Output the [X, Y] coordinate of the center of the cell containing the given text.  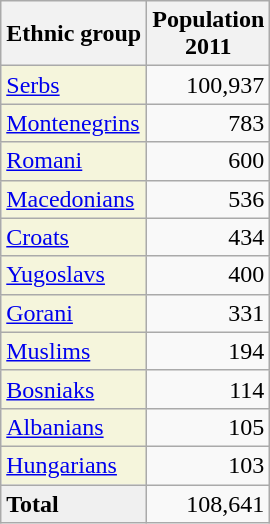
Muslims [74, 351]
Macedonians [74, 199]
114 [208, 389]
331 [208, 313]
Gorani [74, 313]
194 [208, 351]
Romani [74, 161]
783 [208, 123]
Population2011 [208, 34]
Albanians [74, 427]
100,937 [208, 85]
434 [208, 237]
400 [208, 275]
108,641 [208, 503]
Serbs [74, 85]
Bosniaks [74, 389]
Total [74, 503]
536 [208, 199]
105 [208, 427]
Montenegrins [74, 123]
600 [208, 161]
Hungarians [74, 465]
Croats [74, 237]
Ethnic group [74, 34]
Yugoslavs [74, 275]
103 [208, 465]
